Identify which cell holds the provided text, then report its (X, Y) central coordinate. 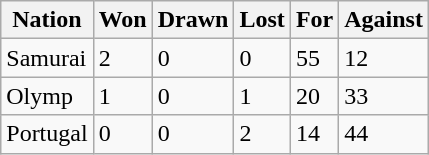
For (314, 20)
Portugal (47, 134)
Drawn (193, 20)
Samurai (47, 58)
Nation (47, 20)
20 (314, 96)
44 (384, 134)
Olymp (47, 96)
12 (384, 58)
Against (384, 20)
33 (384, 96)
14 (314, 134)
Lost (262, 20)
Won (122, 20)
55 (314, 58)
